Detect which cell encompasses the target text, then output its (X, Y) center coordinate. 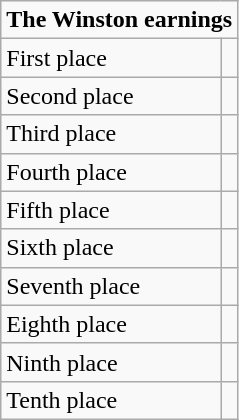
Seventh place (111, 286)
Sixth place (111, 248)
Fifth place (111, 210)
Fourth place (111, 172)
Third place (111, 134)
Eighth place (111, 324)
Second place (111, 96)
First place (111, 58)
The Winston earnings (120, 20)
Tenth place (111, 400)
Ninth place (111, 362)
